Capture the cell that displays the provided text and extract its [x, y] central coordinate. 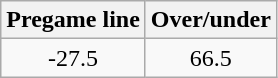
66.5 [210, 58]
Over/under [210, 20]
Pregame line [74, 20]
-27.5 [74, 58]
